Provide the (X, Y) coordinate of the cell's center where the given text is located.  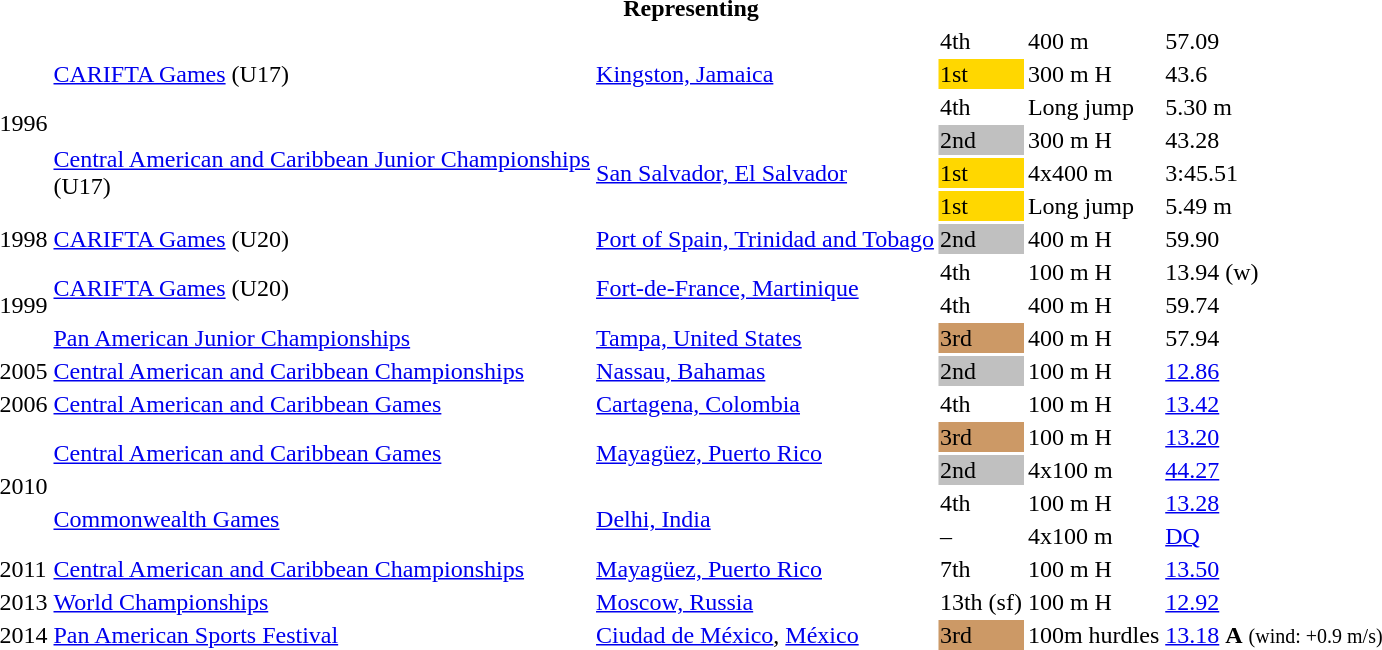
Commonwealth Games (322, 520)
Central American and Caribbean Junior Championships(U17) (322, 173)
Cartagena, Colombia (766, 404)
Pan American Junior Championships (322, 338)
Port of Spain, Trinidad and Tobago (766, 239)
Pan American Sports Festival (322, 635)
Fort-de-France, Martinique (766, 288)
Tampa, United States (766, 338)
Moscow, Russia (766, 602)
Ciudad de México, México (766, 635)
World Championships (322, 602)
San Salvador, El Salvador (766, 173)
400 m (1093, 41)
Delhi, India (766, 520)
100m hurdles (1093, 635)
13th (sf) (980, 602)
– (980, 536)
Kingston, Jamaica (766, 74)
Nassau, Bahamas (766, 371)
7th (980, 569)
4x400 m (1093, 173)
CARIFTA Games (U17) (322, 74)
